Identify which cell holds the provided text, then report its [x, y] central coordinate. 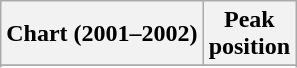
Chart (2001–2002) [102, 34]
Peakposition [249, 34]
